Scan for the cell matching the given text and deliver its [x, y] coordinate at center. 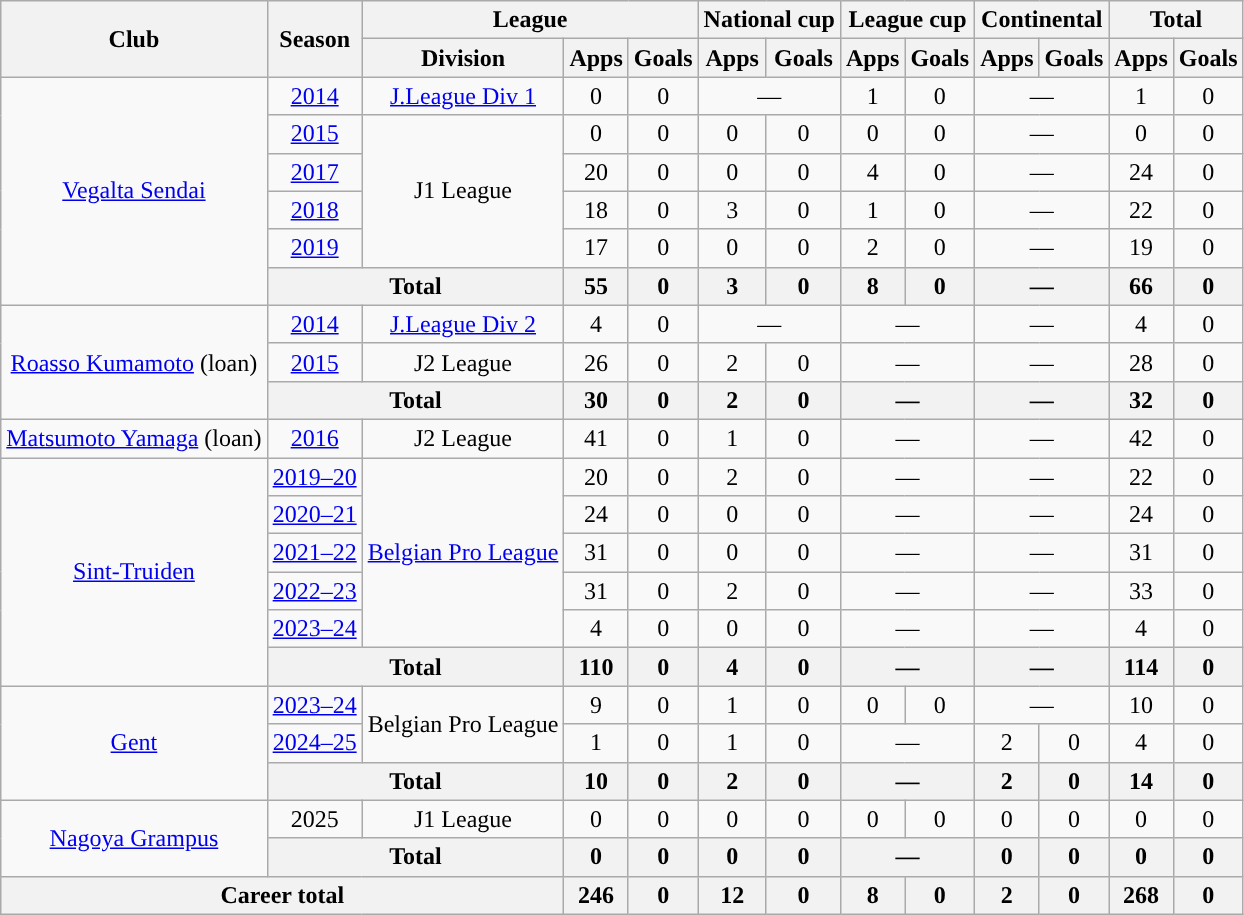
14 [1141, 781]
J.League Div 1 [463, 96]
2024–25 [314, 743]
55 [596, 286]
268 [1141, 895]
42 [1141, 438]
Continental [1042, 20]
66 [1141, 286]
League [530, 20]
33 [1141, 591]
J.League Div 2 [463, 324]
110 [596, 667]
2016 [314, 438]
17 [596, 248]
28 [1141, 362]
Career total [282, 895]
Vegalta Sendai [134, 191]
2017 [314, 172]
9 [596, 705]
2021–22 [314, 553]
Roasso Kumamoto (loan) [134, 362]
2020–21 [314, 515]
Season [314, 39]
Matsumoto Yamaga (loan) [134, 438]
National cup [769, 20]
Division [463, 58]
2019 [314, 248]
32 [1141, 400]
41 [596, 438]
2025 [314, 819]
League cup [907, 20]
12 [732, 895]
246 [596, 895]
2018 [314, 210]
Nagoya Grampus [134, 838]
Sint-Truiden [134, 572]
2022–23 [314, 591]
2019–20 [314, 477]
18 [596, 210]
19 [1141, 248]
Gent [134, 743]
114 [1141, 667]
26 [596, 362]
Club [134, 39]
30 [596, 400]
